Output the (x, y) coordinate of the center of the cell containing the given text.  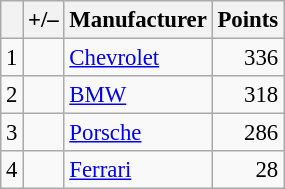
318 (248, 95)
BMW (138, 95)
+/– (44, 20)
2 (12, 95)
286 (248, 133)
Porsche (138, 133)
Ferrari (138, 170)
4 (12, 170)
1 (12, 58)
Manufacturer (138, 20)
28 (248, 170)
3 (12, 133)
Chevrolet (138, 58)
Points (248, 20)
336 (248, 58)
